Capture the cell that displays the provided text and extract its [X, Y] central coordinate. 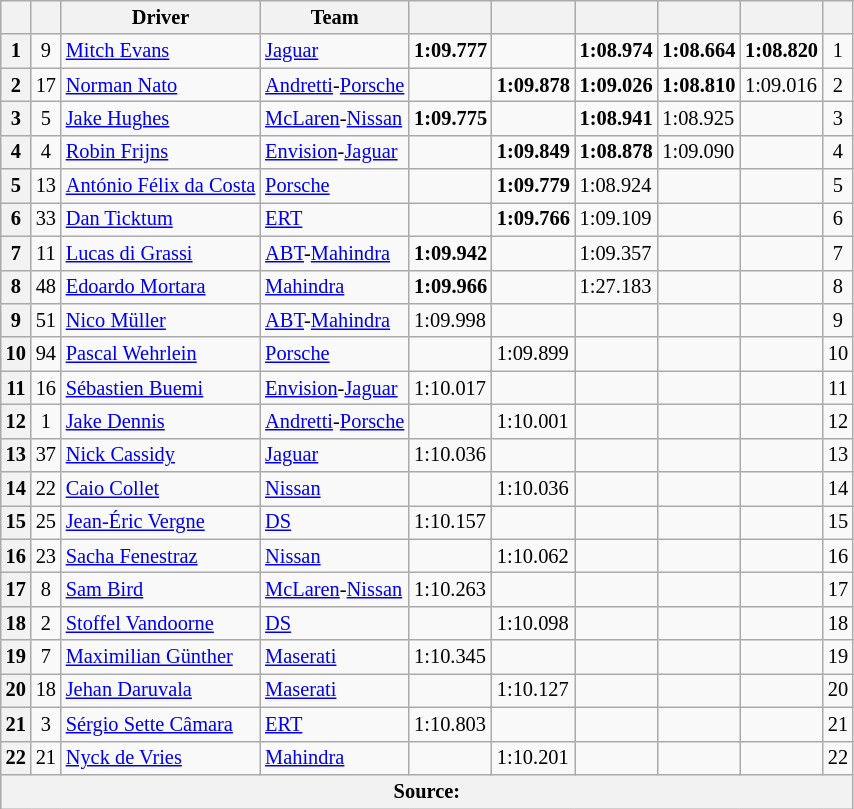
Nyck de Vries [160, 758]
1:08.974 [616, 51]
Team [334, 17]
48 [46, 287]
Norman Nato [160, 85]
Dan Ticktum [160, 219]
Nico Müller [160, 320]
1:10.803 [450, 724]
Jake Dennis [160, 421]
1:08.924 [616, 186]
1:09.777 [450, 51]
94 [46, 354]
1:08.664 [698, 51]
António Félix da Costa [160, 186]
1:10.098 [534, 623]
Edoardo Mortara [160, 287]
1:10.201 [534, 758]
Sébastien Buemi [160, 388]
1:09.090 [698, 152]
Sérgio Sette Câmara [160, 724]
1:09.966 [450, 287]
1:10.263 [450, 589]
Jehan Daruvala [160, 690]
Nick Cassidy [160, 455]
Lucas di Grassi [160, 253]
1:09.766 [534, 219]
33 [46, 219]
1:09.016 [782, 85]
Jean-Éric Vergne [160, 522]
1:08.941 [616, 118]
Driver [160, 17]
1:09.775 [450, 118]
Maximilian Günther [160, 657]
1:09.849 [534, 152]
1:09.899 [534, 354]
1:09.026 [616, 85]
1:10.062 [534, 556]
1:10.157 [450, 522]
1:09.779 [534, 186]
1:08.810 [698, 85]
Robin Frijns [160, 152]
1:10.345 [450, 657]
1:09.878 [534, 85]
1:10.127 [534, 690]
Caio Collet [160, 489]
Source: [427, 791]
Mitch Evans [160, 51]
1:10.017 [450, 388]
Stoffel Vandoorne [160, 623]
1:08.925 [698, 118]
1:09.942 [450, 253]
1:08.878 [616, 152]
37 [46, 455]
Jake Hughes [160, 118]
1:09.357 [616, 253]
1:10.001 [534, 421]
23 [46, 556]
Sacha Fenestraz [160, 556]
1:08.820 [782, 51]
1:09.998 [450, 320]
25 [46, 522]
Sam Bird [160, 589]
51 [46, 320]
1:09.109 [616, 219]
Pascal Wehrlein [160, 354]
1:27.183 [616, 287]
